Identify which cell holds the provided text, then report its [X, Y] central coordinate. 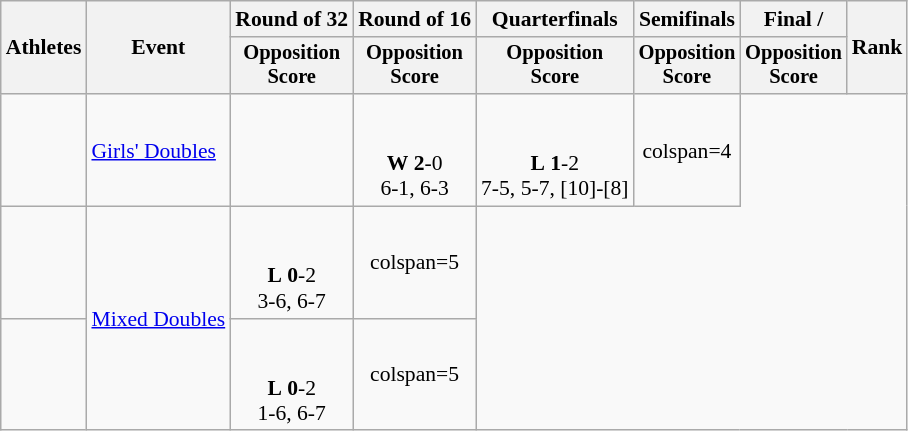
Final / [794, 19]
Quarterfinals [555, 19]
Event [158, 48]
Athletes [44, 48]
L 0-2 1-6, 6-7 [292, 375]
colspan=4 [688, 150]
Semifinals [688, 19]
Round of 16 [414, 19]
Rank [878, 48]
Mixed Doubles [158, 319]
L 0-2 3-6, 6-7 [292, 263]
W 2-0 6-1, 6-3 [414, 150]
L 1-2 7-5, 5-7, [10]-[8] [555, 150]
Round of 32 [292, 19]
Girls' Doubles [158, 150]
